Return (x, y) of the center of cell containing provided text 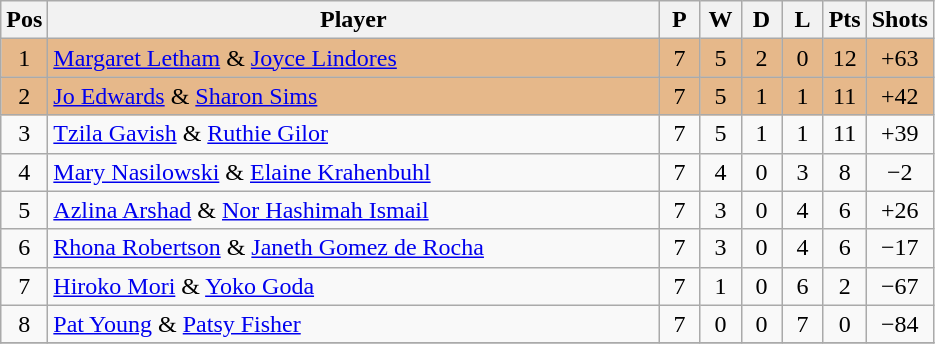
D (762, 20)
+39 (900, 134)
Mary Nasilowski & Elaine Krahenbuhl (354, 172)
+63 (900, 58)
+26 (900, 210)
Pat Young & Patsy Fisher (354, 324)
Azlina Arshad & Nor Hashimah Ismail (354, 210)
Pos (24, 20)
L (802, 20)
Player (354, 20)
P (680, 20)
−67 (900, 286)
Margaret Letham & Joyce Lindores (354, 58)
−2 (900, 172)
Jo Edwards & Sharon Sims (354, 96)
+42 (900, 96)
−84 (900, 324)
Hiroko Mori & Yoko Goda (354, 286)
−17 (900, 248)
12 (844, 58)
W (720, 20)
Tzila Gavish & Ruthie Gilor (354, 134)
Pts (844, 20)
Rhona Robertson & Janeth Gomez de Rocha (354, 248)
Shots (900, 20)
